From the cell containing the given text, extract its center point as [x, y] coordinate. 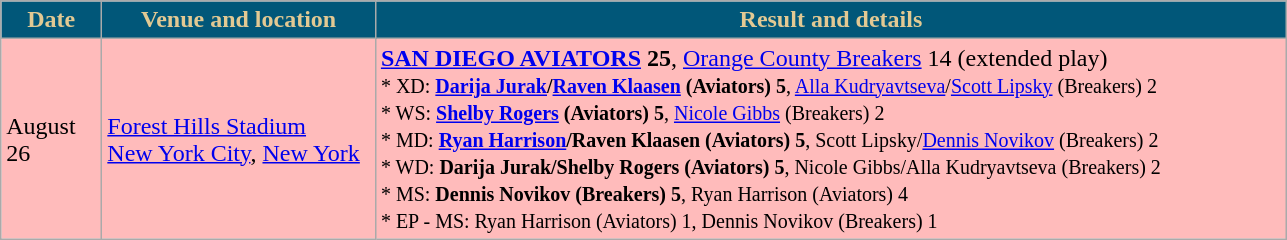
Date [52, 20]
Result and details [830, 20]
Forest Hills StadiumNew York City, New York [239, 139]
August 26 [52, 139]
Venue and location [239, 20]
